Output the [X, Y] coordinate of the center of the cell containing the given text.  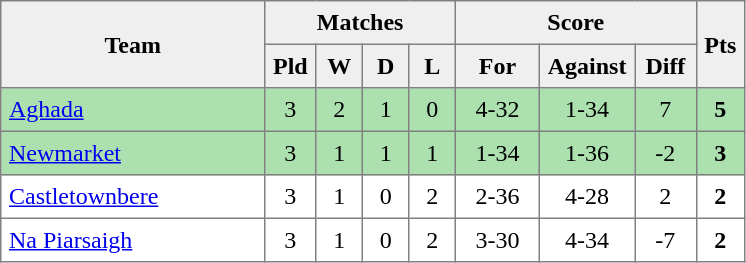
4-32 [497, 110]
Team [133, 44]
4-28 [586, 197]
W [339, 66]
Matches [360, 23]
L [432, 66]
Pld [290, 66]
Newmarket [133, 153]
-7 [666, 240]
5 [720, 110]
7 [666, 110]
For [497, 66]
Na Piarsaigh [133, 240]
Against [586, 66]
-2 [666, 153]
3-30 [497, 240]
4-34 [586, 240]
D [385, 66]
Pts [720, 44]
Score [576, 23]
Castletownbere [133, 197]
2-36 [497, 197]
Diff [666, 66]
1-36 [586, 153]
Aghada [133, 110]
